Output the [x, y] coordinate of the center of the cell containing the given text.  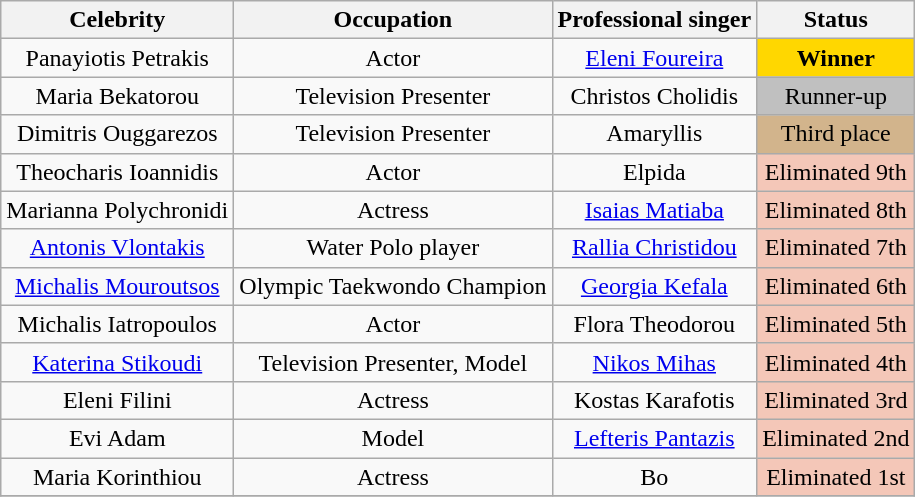
Marianna Polychronidi [118, 210]
Eliminated 3rd [836, 400]
Olympic Taekwondo Champion [393, 286]
Flora Theodorou [654, 324]
Rallia Christidou [654, 248]
Maria Korinthiou [118, 477]
Georgia Kefala [654, 286]
Third place [836, 134]
Occupation [393, 20]
Television Presenter, Model [393, 362]
Runner-up [836, 96]
Eliminated 9th [836, 172]
Dimitris Ouggarezos [118, 134]
Eliminated 6th [836, 286]
Eleni Foureira [654, 58]
Eliminated 5th [836, 324]
Panayiotis Petrakis [118, 58]
Antonis Vlontakis [118, 248]
Katerina Stikoudi [118, 362]
Model [393, 438]
Maria Bekatorou [118, 96]
Nikos Mihas [654, 362]
Eleni Filini [118, 400]
Water Polo player [393, 248]
Elpida [654, 172]
Eliminated 4th [836, 362]
Christos Cholidis [654, 96]
Status [836, 20]
Winner [836, 58]
Evi Adam [118, 438]
Celebrity [118, 20]
Eliminated 7th [836, 248]
Bo [654, 477]
Theocharis Ioannidis [118, 172]
Eliminated 2nd [836, 438]
Eliminated 1st [836, 477]
Michalis Iatropoulos [118, 324]
Lefteris Pantazis [654, 438]
Eliminated 8th [836, 210]
Isaias Matiaba [654, 210]
Michalis Mouroutsos [118, 286]
Amaryllis [654, 134]
Kostas Karafotis [654, 400]
Professional singer [654, 20]
